Output the (X, Y) coordinate of the center of the cell containing the given text.  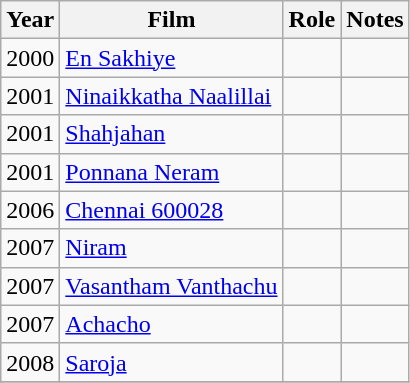
Year (30, 20)
Achacho (172, 324)
Ninaikkatha Naalillai (172, 96)
Niram (172, 248)
Vasantham Vanthachu (172, 286)
2000 (30, 58)
Film (172, 20)
En Sakhiye (172, 58)
Shahjahan (172, 134)
2008 (30, 362)
2006 (30, 210)
Ponnana Neram (172, 172)
Notes (375, 20)
Chennai 600028 (172, 210)
Role (312, 20)
Saroja (172, 362)
